Capture the cell that displays the provided text and extract its [x, y] central coordinate. 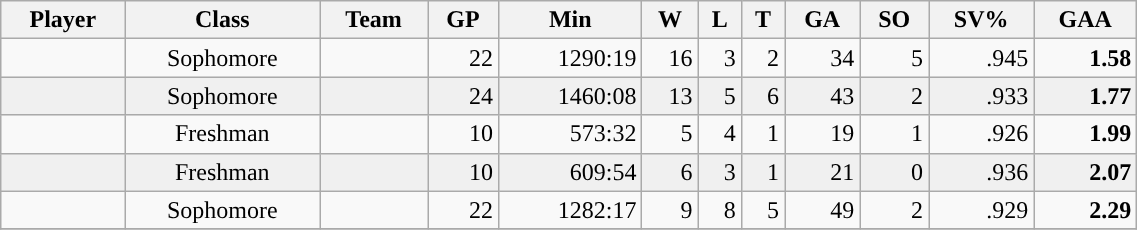
.926 [982, 134]
.929 [982, 210]
Min [570, 20]
43 [822, 96]
.936 [982, 172]
.933 [982, 96]
9 [670, 210]
Player [63, 20]
34 [822, 58]
1.77 [1086, 96]
2.07 [1086, 172]
GP [464, 20]
8 [720, 210]
.945 [982, 58]
Class [222, 20]
GA [822, 20]
1460:08 [570, 96]
Team [374, 20]
24 [464, 96]
573:32 [570, 134]
609:54 [570, 172]
4 [720, 134]
0 [894, 172]
19 [822, 134]
GAA [1086, 20]
49 [822, 210]
1.99 [1086, 134]
W [670, 20]
SO [894, 20]
T [762, 20]
1290:19 [570, 58]
1.58 [1086, 58]
L [720, 20]
2.29 [1086, 210]
16 [670, 58]
1282:17 [570, 210]
21 [822, 172]
SV% [982, 20]
13 [670, 96]
